Determine the [x, y] coordinate at the center of the cell enclosing the given text.  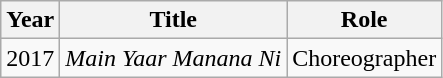
Role [364, 20]
2017 [30, 58]
Title [174, 20]
Year [30, 20]
Choreographer [364, 58]
Main Yaar Manana Ni [174, 58]
